Return (x, y) of the center of cell containing provided text 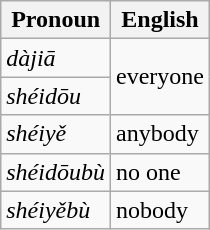
shéidōu (56, 96)
no one (160, 172)
shéiyěbù (56, 210)
shéiyě (56, 134)
English (160, 20)
everyone (160, 77)
Pronoun (56, 20)
nobody (160, 210)
shéidōubù (56, 172)
dàjiā (56, 58)
anybody (160, 134)
